Extract the [X, Y] coordinate from the center of the cell holding the provided text.  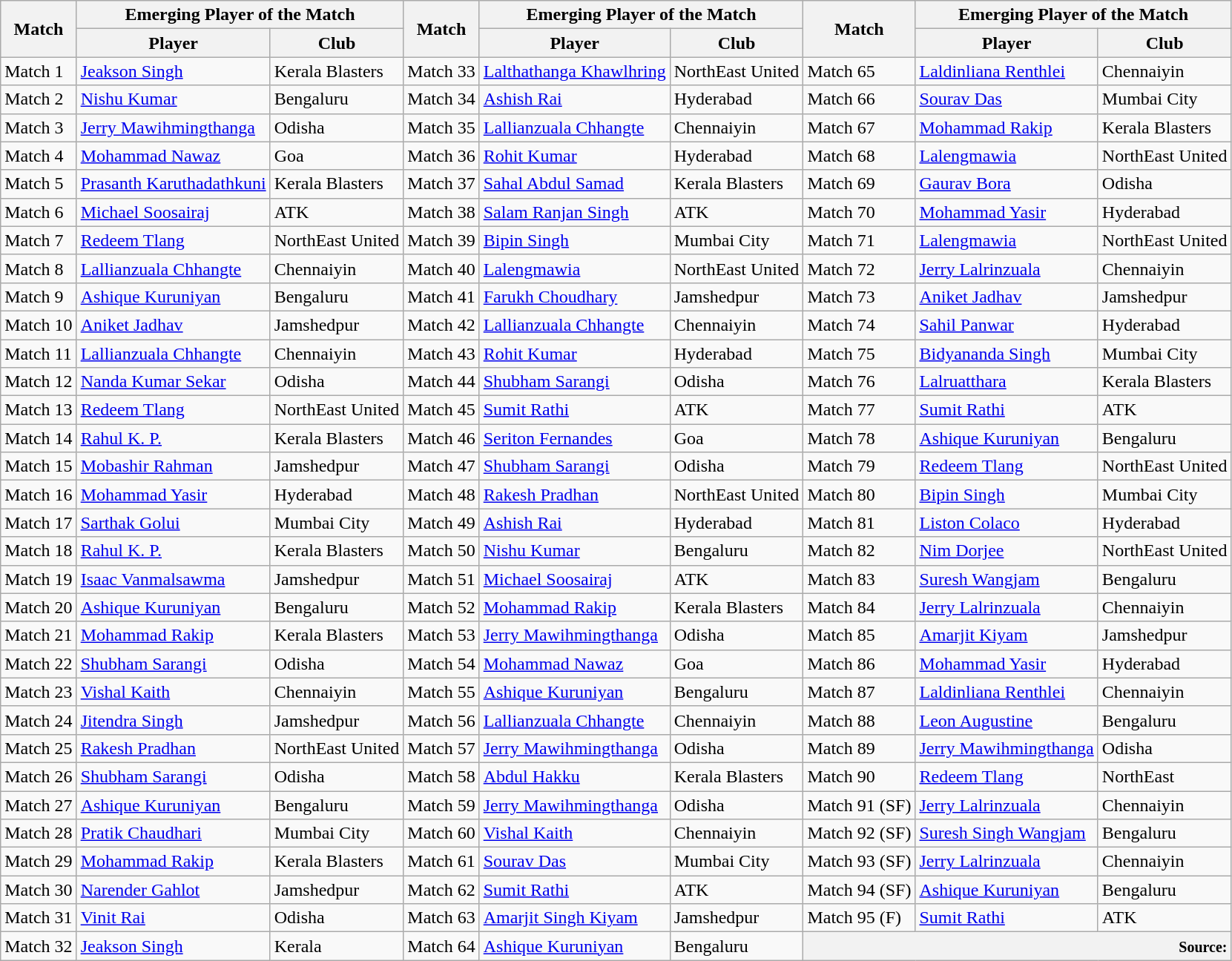
Match 66 [859, 99]
Match 61 [441, 862]
Prasanth Karuthadathkuni [174, 184]
Match 60 [441, 833]
Match 90 [859, 776]
Match 32 [39, 946]
Match 74 [859, 325]
Source: [1018, 946]
Match 16 [39, 495]
Lalruatthara [1007, 382]
Match 48 [441, 495]
Match 70 [859, 212]
Match 24 [39, 720]
Match 43 [441, 354]
Match 31 [39, 918]
Match 42 [441, 325]
Match 23 [39, 692]
Match 18 [39, 551]
Narender Gahlot [174, 890]
Vinit Rai [174, 918]
Match 89 [859, 748]
Match 57 [441, 748]
Amarjit Singh Kiyam [574, 918]
Match 28 [39, 833]
Farukh Choudhary [574, 297]
Match 95 (F) [859, 918]
Match 6 [39, 212]
Match 67 [859, 128]
Match 54 [441, 664]
Match 33 [441, 71]
Match 52 [441, 607]
Suresh Wangjam [1007, 579]
Match 51 [441, 579]
Match 85 [859, 635]
Seriton Fernandes [574, 438]
Match 87 [859, 692]
Match 26 [39, 776]
Match 10 [39, 325]
Match 17 [39, 523]
Match 22 [39, 664]
Isaac Vanmalsawma [174, 579]
Nim Dorjee [1007, 551]
Match 1 [39, 71]
Match 3 [39, 128]
Match 63 [441, 918]
Match 64 [441, 946]
Match 62 [441, 890]
Match 12 [39, 382]
Match 58 [441, 776]
Nanda Kumar Sekar [174, 382]
Match 53 [441, 635]
Match 50 [441, 551]
Match 69 [859, 184]
Match 8 [39, 268]
Match 14 [39, 438]
Match 46 [441, 438]
Match 39 [441, 240]
Suresh Singh Wangjam [1007, 833]
Amarjit Kiyam [1007, 635]
Match 55 [441, 692]
Match 76 [859, 382]
Match 5 [39, 184]
Match 91 (SF) [859, 805]
Match 25 [39, 748]
Match 35 [441, 128]
Match 82 [859, 551]
Match 72 [859, 268]
Match 81 [859, 523]
Jitendra Singh [174, 720]
Match 83 [859, 579]
Match 80 [859, 495]
Match 15 [39, 466]
Pratik Chaudhari [174, 833]
Match 30 [39, 890]
Match 34 [441, 99]
Match 37 [441, 184]
Match 47 [441, 466]
Match 7 [39, 240]
Kerala [337, 946]
Match 86 [859, 664]
Mobashir Rahman [174, 466]
Sahil Panwar [1007, 325]
Match 77 [859, 410]
Match 88 [859, 720]
Match 2 [39, 99]
Match 21 [39, 635]
NorthEast [1165, 776]
Match 9 [39, 297]
Match 29 [39, 862]
Match 19 [39, 579]
Salam Ranjan Singh [574, 212]
Gaurav Bora [1007, 184]
Leon Augustine [1007, 720]
Match 13 [39, 410]
Match 38 [441, 212]
Match 45 [441, 410]
Match 65 [859, 71]
Match 73 [859, 297]
Match 92 (SF) [859, 833]
Match 78 [859, 438]
Sahal Abdul Samad [574, 184]
Match 27 [39, 805]
Match 59 [441, 805]
Match 20 [39, 607]
Match 79 [859, 466]
Match 56 [441, 720]
Lalthathanga Khawlhring [574, 71]
Match 41 [441, 297]
Match 11 [39, 354]
Bidyananda Singh [1007, 354]
Liston Colaco [1007, 523]
Abdul Hakku [574, 776]
Match 68 [859, 156]
Match 84 [859, 607]
Match 93 (SF) [859, 862]
Match 44 [441, 382]
Match 75 [859, 354]
Match 94 (SF) [859, 890]
Match 40 [441, 268]
Sarthak Golui [174, 523]
Match 71 [859, 240]
Match 4 [39, 156]
Match 49 [441, 523]
Match 36 [441, 156]
